Search for the cell housing the specified text and yield its (x, y) center coordinate. 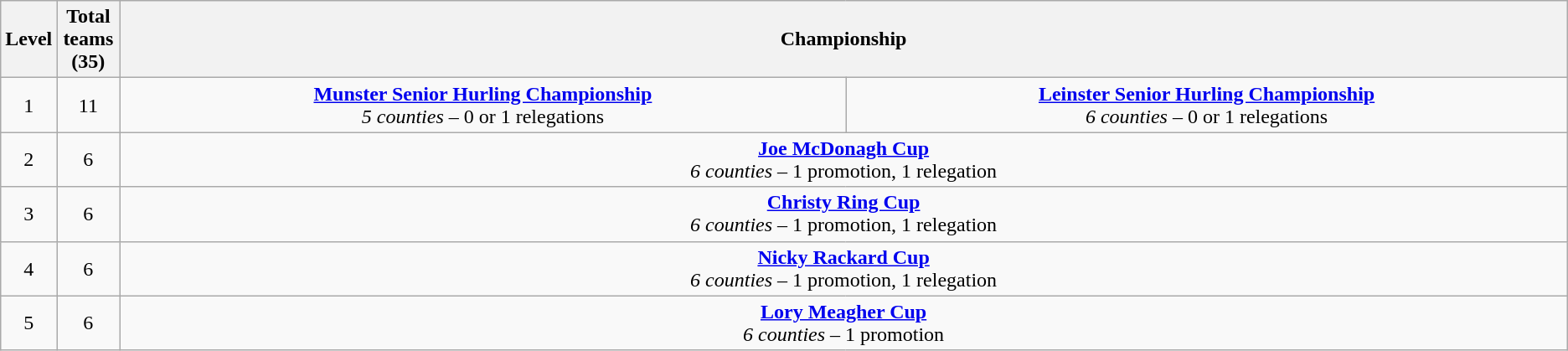
5 (28, 323)
1 (28, 106)
4 (28, 268)
Leinster Senior Hurling Championship6 counties – 0 or 1 relegations (1206, 106)
Munster Senior Hurling Championship5 counties – 0 or 1 relegations (482, 106)
3 (28, 214)
Lory Meagher Cup6 counties – 1 promotion (843, 323)
Nicky Rackard Cup6 counties – 1 promotion, 1 relegation (843, 268)
Christy Ring Cup6 counties – 1 promotion, 1 relegation (843, 214)
Joe McDonagh Cup6 counties – 1 promotion, 1 relegation (843, 159)
Championship (843, 39)
Level (28, 39)
Total teams (35) (89, 39)
11 (89, 106)
2 (28, 159)
